Search for the cell housing the specified text and yield its [X, Y] center coordinate. 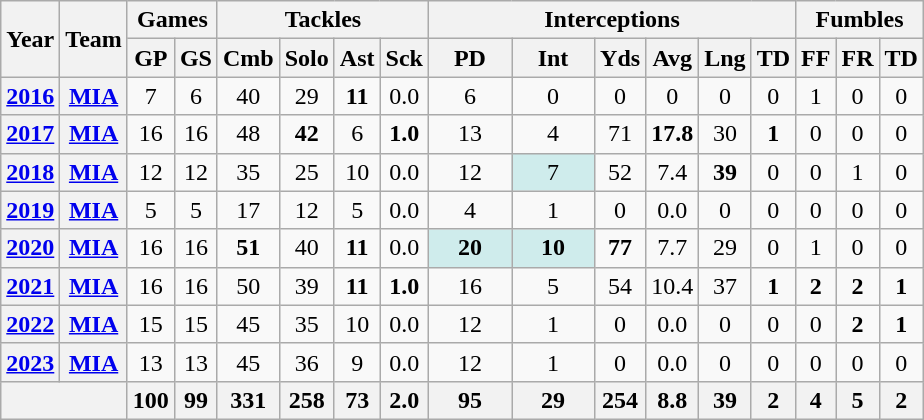
17 [248, 210]
99 [196, 400]
Yds [620, 58]
20 [470, 248]
Sck [404, 58]
Games [172, 20]
254 [620, 400]
51 [248, 248]
73 [357, 400]
Fumbles [860, 20]
FF [816, 58]
331 [248, 400]
Cmb [248, 58]
PD [470, 58]
Int [554, 58]
2021 [30, 286]
Interceptions [612, 20]
Solo [306, 58]
2020 [30, 248]
100 [150, 400]
37 [725, 286]
Avg [672, 58]
52 [620, 172]
2016 [30, 96]
77 [620, 248]
54 [620, 286]
8.8 [672, 400]
2023 [30, 362]
10.4 [672, 286]
17.8 [672, 134]
2022 [30, 324]
Lng [725, 58]
50 [248, 286]
7.4 [672, 172]
2018 [30, 172]
FR [858, 58]
Team [94, 39]
Tackles [322, 20]
GS [196, 58]
2017 [30, 134]
30 [725, 134]
9 [357, 362]
7.7 [672, 248]
48 [248, 134]
95 [470, 400]
258 [306, 400]
Ast [357, 58]
71 [620, 134]
Year [30, 39]
2.0 [404, 400]
GP [150, 58]
2019 [30, 210]
42 [306, 134]
25 [306, 172]
36 [306, 362]
